Search for the cell housing the specified text and yield its (X, Y) center coordinate. 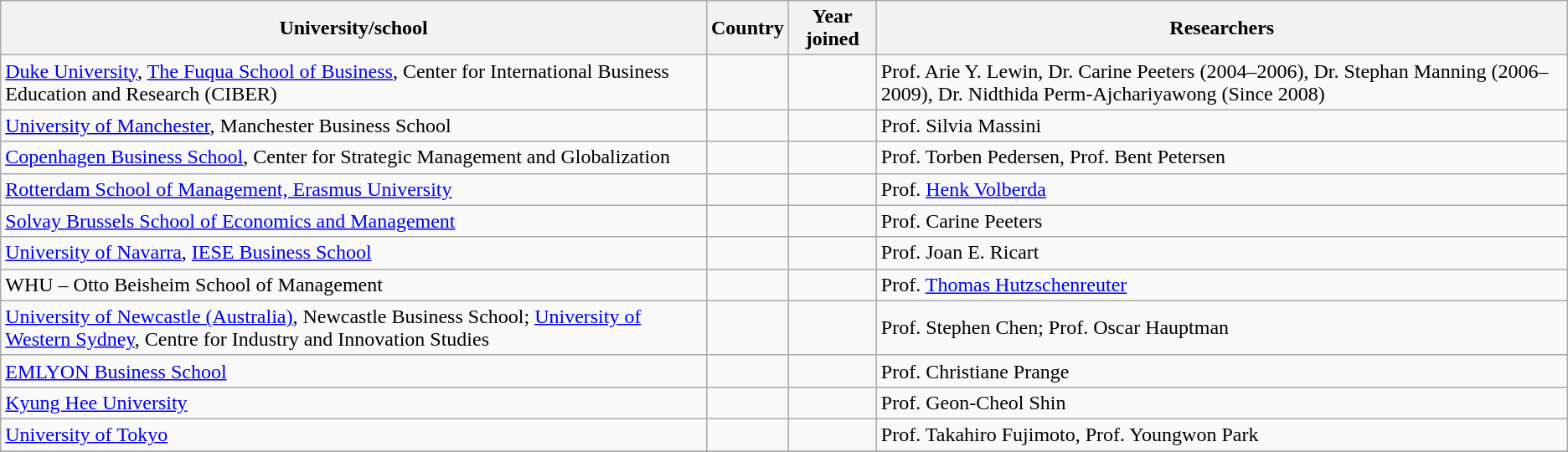
Prof. Carine Peeters (1221, 221)
Prof. Stephen Chen; Prof. Oscar Hauptman (1221, 328)
Solvay Brussels School of Economics and Management (353, 221)
WHU – Otto Beisheim School of Management (353, 285)
Prof. Torben Pedersen, Prof. Bent Petersen (1221, 157)
Prof. Joan E. Ricart (1221, 253)
Prof. Christiane Prange (1221, 371)
Rotterdam School of Management, Erasmus University (353, 189)
University of Navarra, IESE Business School (353, 253)
Year joined (833, 28)
Researchers (1221, 28)
Prof. Arie Y. Lewin, Dr. Carine Peeters (2004–2006), Dr. Stephan Manning (2006–2009), Dr. Nidthida Perm-Ajchariyawong (Since 2008) (1221, 82)
EMLYON Business School (353, 371)
Kyung Hee University (353, 403)
Prof. Geon-Cheol Shin (1221, 403)
Prof. Henk Volberda (1221, 189)
Prof. Thomas Hutzschenreuter (1221, 285)
Prof. Silvia Massini (1221, 126)
Copenhagen Business School, Center for Strategic Management and Globalization (353, 157)
University of Tokyo (353, 434)
University of Manchester, Manchester Business School (353, 126)
Prof. Takahiro Fujimoto, Prof. Youngwon Park (1221, 434)
University of Newcastle (Australia), Newcastle Business School; University of Western Sydney, Centre for Industry and Innovation Studies (353, 328)
University/school (353, 28)
Country (747, 28)
Duke University, The Fuqua School of Business, Center for International Business Education and Research (CIBER) (353, 82)
